Search for the cell housing the specified text and yield its [x, y] center coordinate. 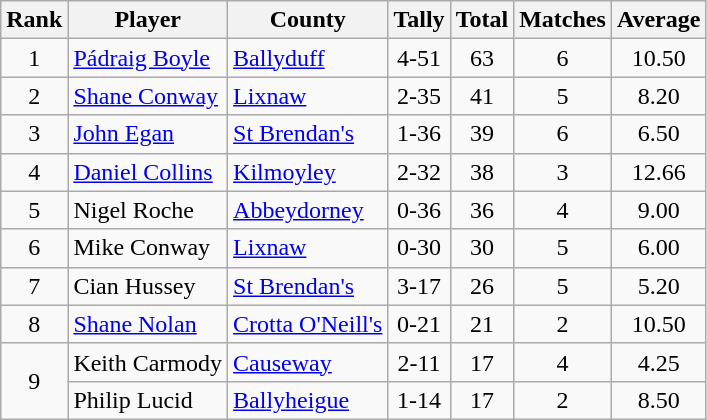
Matches [563, 20]
Keith Carmody [148, 362]
7 [34, 286]
8.50 [658, 400]
Total [482, 20]
26 [482, 286]
Kilmoyley [308, 172]
Daniel Collins [148, 172]
1-36 [419, 134]
38 [482, 172]
Ballyduff [308, 58]
Causeway [308, 362]
0-21 [419, 324]
1-14 [419, 400]
12.66 [658, 172]
Crotta O'Neill's [308, 324]
Nigel Roche [148, 210]
6.50 [658, 134]
8.20 [658, 96]
Ballyheigue [308, 400]
63 [482, 58]
9.00 [658, 210]
John Egan [148, 134]
21 [482, 324]
2-11 [419, 362]
0-36 [419, 210]
3-17 [419, 286]
Rank [34, 20]
Player [148, 20]
1 [34, 58]
Pádraig Boyle [148, 58]
5.20 [658, 286]
Philip Lucid [148, 400]
Abbeydorney [308, 210]
9 [34, 381]
Shane Nolan [148, 324]
6.00 [658, 248]
8 [34, 324]
Cian Hussey [148, 286]
Shane Conway [148, 96]
Average [658, 20]
County [308, 20]
Tally [419, 20]
4-51 [419, 58]
0-30 [419, 248]
Mike Conway [148, 248]
39 [482, 134]
2-35 [419, 96]
36 [482, 210]
4.25 [658, 362]
2-32 [419, 172]
41 [482, 96]
30 [482, 248]
